Provide the (x, y) coordinate of the cell's center where the given text is located.  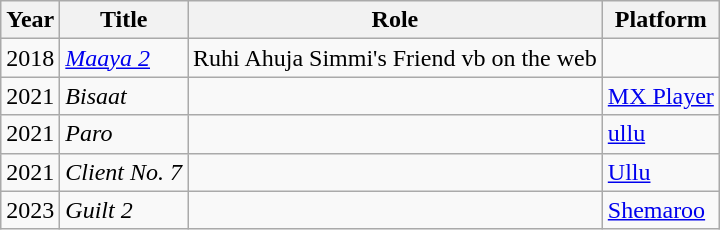
2023 (30, 210)
Shemaroo (660, 210)
Ruhi Ahuja Simmi's Friend vb on the web (396, 58)
Client No. 7 (124, 172)
Bisaat (124, 96)
Year (30, 20)
2018 (30, 58)
Ullu (660, 172)
Maaya 2 (124, 58)
Guilt 2 (124, 210)
ullu (660, 134)
Platform (660, 20)
Paro (124, 134)
Role (396, 20)
Title (124, 20)
MX Player (660, 96)
